For the text-containing cell, return its midpoint in [X, Y] coordinate format. 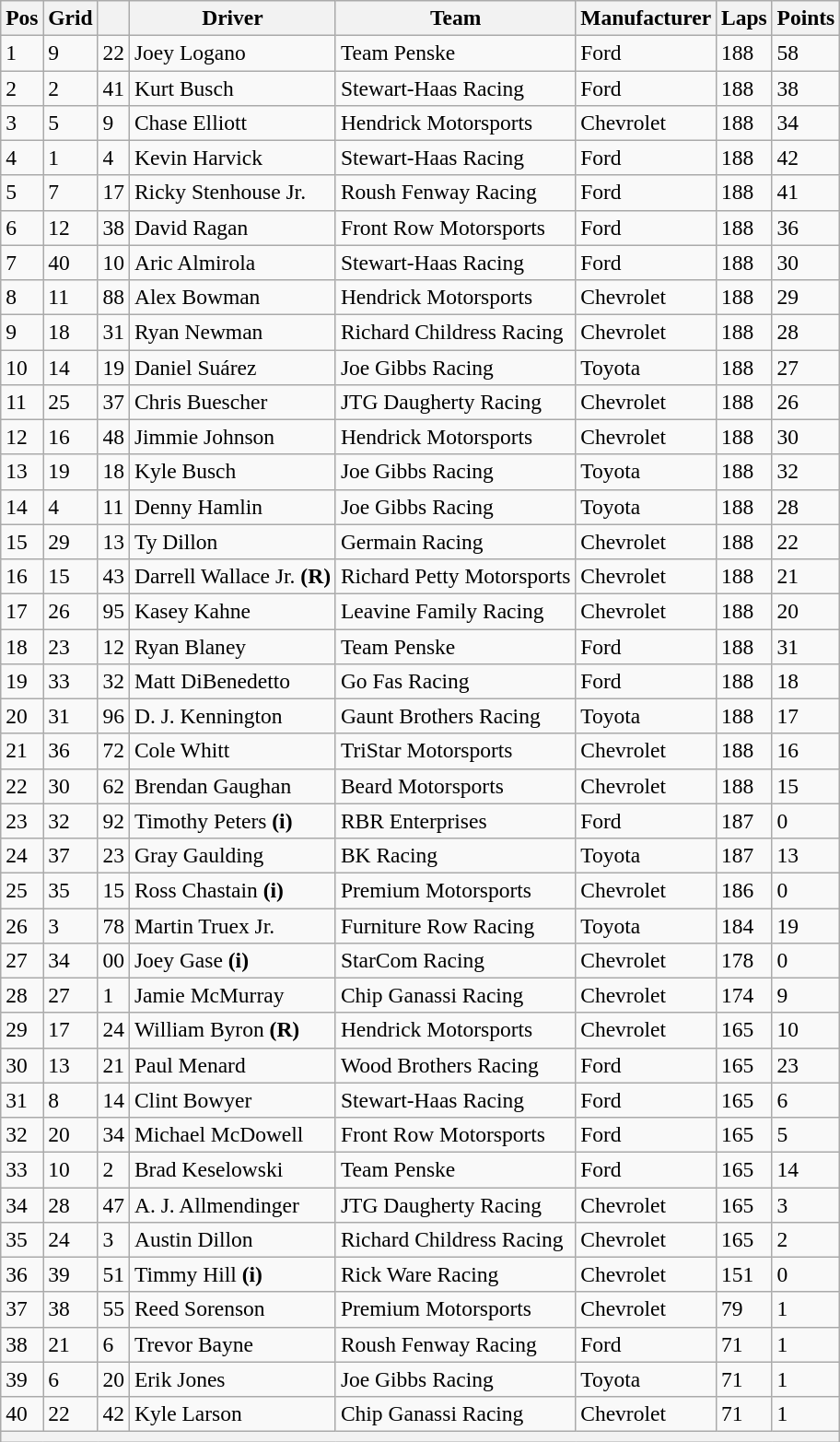
55 [113, 1309]
Go Fas Racing [455, 681]
Alex Bowman [232, 297]
Kyle Busch [232, 472]
Kurt Busch [232, 88]
Ty Dillon [232, 542]
72 [113, 751]
Denny Hamlin [232, 507]
48 [113, 437]
96 [113, 716]
95 [113, 611]
Driver [232, 18]
Team [455, 18]
Erik Jones [232, 1379]
Reed Sorenson [232, 1309]
Germain Racing [455, 542]
David Ragan [232, 228]
Brendan Gaughan [232, 786]
Ryan Blaney [232, 646]
62 [113, 786]
00 [113, 960]
184 [744, 925]
Kevin Harvick [232, 158]
Wood Brothers Racing [455, 1065]
186 [744, 890]
Kasey Kahne [232, 611]
58 [806, 53]
Timothy Peters (i) [232, 821]
Chase Elliott [232, 123]
178 [744, 960]
Paul Menard [232, 1065]
StarCom Racing [455, 960]
Trevor Bayne [232, 1344]
78 [113, 925]
BK Racing [455, 855]
Ross Chastain (i) [232, 890]
A. J. Allmendinger [232, 1204]
79 [744, 1309]
Richard Petty Motorsports [455, 576]
TriStar Motorsports [455, 751]
Leavine Family Racing [455, 611]
Joey Gase (i) [232, 960]
151 [744, 1274]
Rick Ware Racing [455, 1274]
174 [744, 995]
88 [113, 297]
Cole Whitt [232, 751]
Timmy Hill (i) [232, 1274]
Grid [70, 18]
Martin Truex Jr. [232, 925]
Joey Logano [232, 53]
Ricky Stenhouse Jr. [232, 193]
Manufacturer [647, 18]
Daniel Suárez [232, 367]
RBR Enterprises [455, 821]
Darrell Wallace Jr. (R) [232, 576]
Austin Dillon [232, 1239]
Beard Motorsports [455, 786]
Laps [744, 18]
43 [113, 576]
Points [806, 18]
D. J. Kennington [232, 716]
47 [113, 1204]
William Byron (R) [232, 1030]
Furniture Row Racing [455, 925]
Pos [22, 18]
Clint Bowyer [232, 1100]
Aric Almirola [232, 263]
Gaunt Brothers Racing [455, 716]
Ryan Newman [232, 332]
Matt DiBenedetto [232, 681]
Michael McDowell [232, 1134]
Chris Buescher [232, 402]
Jamie McMurray [232, 995]
Brad Keselowski [232, 1169]
92 [113, 821]
Gray Gaulding [232, 855]
Jimmie Johnson [232, 437]
Kyle Larson [232, 1413]
51 [113, 1274]
